Find where the given text appears and provide that cell's center as (x, y) coordinate. 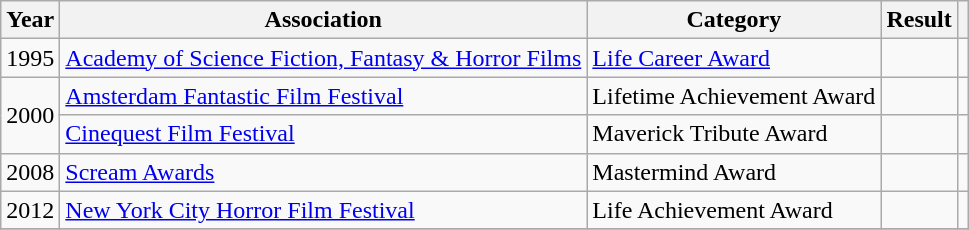
Mastermind Award (734, 172)
2008 (30, 172)
Amsterdam Fantastic Film Festival (324, 96)
Category (734, 20)
Lifetime Achievement Award (734, 96)
Scream Awards (324, 172)
Life Achievement Award (734, 210)
Academy of Science Fiction, Fantasy & Horror Films (324, 58)
Life Career Award (734, 58)
1995 (30, 58)
Cinequest Film Festival (324, 134)
Year (30, 20)
Result (919, 20)
2012 (30, 210)
Association (324, 20)
Maverick Tribute Award (734, 134)
2000 (30, 115)
New York City Horror Film Festival (324, 210)
